Output the (X, Y) coordinate of the center of the cell containing the given text.  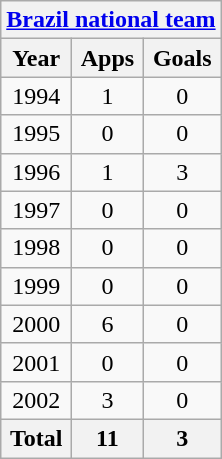
2001 (36, 362)
1995 (36, 134)
2000 (36, 324)
6 (108, 324)
Total (36, 438)
Goals (182, 58)
11 (108, 438)
1999 (36, 286)
1994 (36, 96)
1998 (36, 248)
2002 (36, 400)
Apps (108, 58)
1997 (36, 210)
Brazil national team (111, 20)
Year (36, 58)
1996 (36, 172)
